Find where the given text appears and provide that cell's center as [x, y] coordinate. 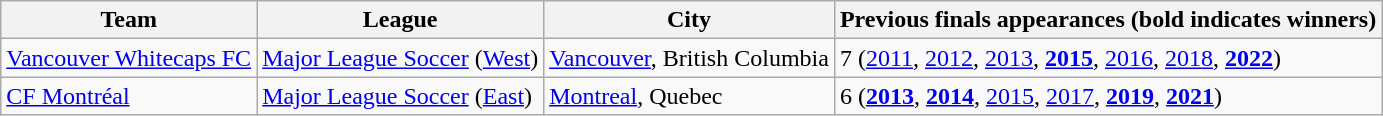
6 (2013, 2014, 2015, 2017, 2019, 2021) [1108, 96]
Major League Soccer (East) [400, 96]
Previous finals appearances (bold indicates winners) [1108, 20]
Montreal, Quebec [690, 96]
Vancouver Whitecaps FC [129, 58]
Vancouver, British Columbia [690, 58]
Major League Soccer (West) [400, 58]
CF Montréal [129, 96]
League [400, 20]
7 (2011, 2012, 2013, 2015, 2016, 2018, 2022) [1108, 58]
Team [129, 20]
City [690, 20]
